For the text-containing cell, return its midpoint in [X, Y] coordinate format. 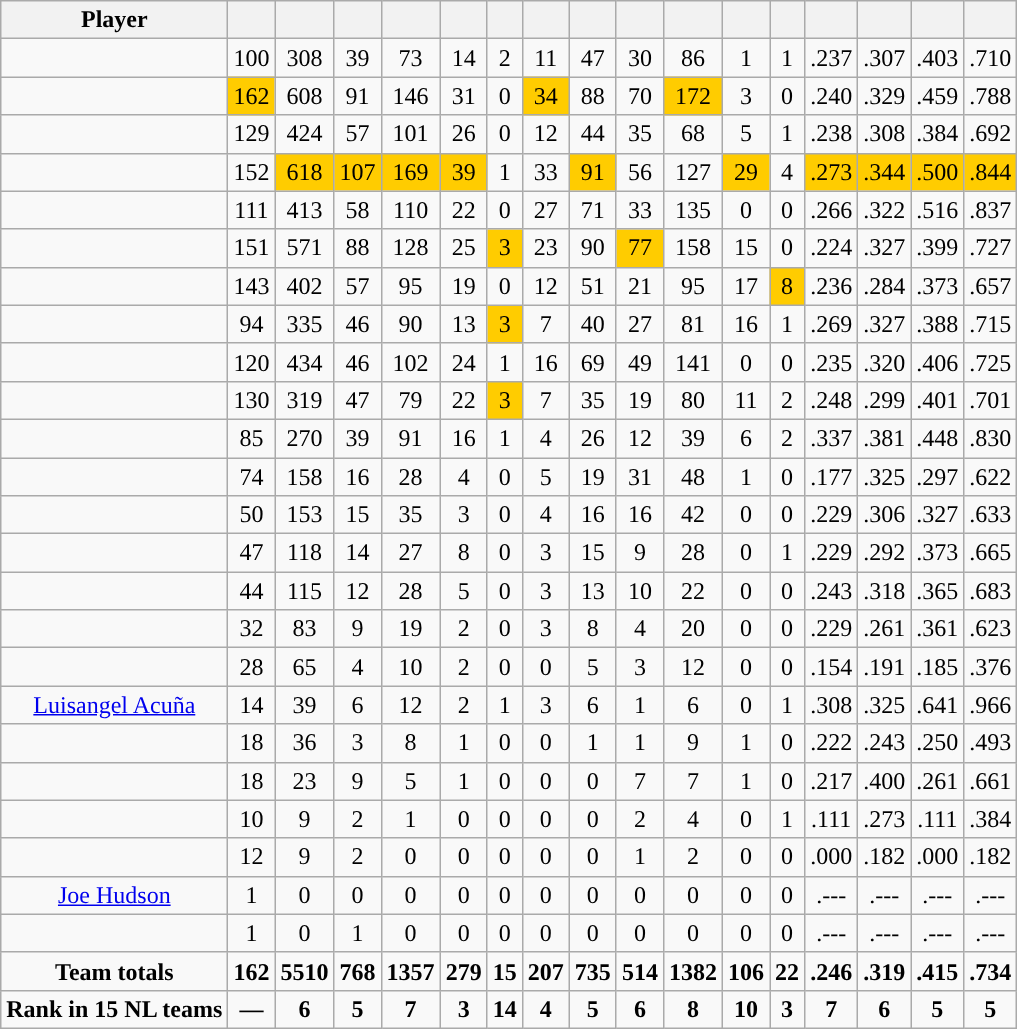
110 [410, 210]
169 [410, 172]
.493 [990, 743]
.269 [832, 324]
.459 [938, 96]
135 [692, 210]
50 [252, 515]
Player [114, 20]
.661 [990, 781]
.329 [884, 96]
172 [692, 96]
.641 [938, 705]
130 [252, 400]
.401 [938, 400]
115 [304, 591]
.246 [832, 971]
30 [640, 58]
107 [358, 172]
.683 [990, 591]
.307 [884, 58]
83 [304, 629]
768 [358, 971]
25 [464, 248]
434 [304, 362]
.734 [990, 971]
.622 [990, 477]
.361 [938, 629]
34 [546, 96]
.500 [938, 172]
.299 [884, 400]
.185 [938, 667]
141 [692, 362]
70 [640, 96]
.381 [884, 438]
308 [304, 58]
.710 [990, 58]
.448 [938, 438]
.657 [990, 286]
Luisangel Acuña [114, 705]
.235 [832, 362]
.633 [990, 515]
128 [410, 248]
5510 [304, 971]
.318 [884, 591]
279 [464, 971]
21 [640, 286]
.415 [938, 971]
.701 [990, 400]
207 [546, 971]
73 [410, 58]
.284 [884, 286]
.727 [990, 248]
51 [592, 286]
17 [746, 286]
36 [304, 743]
143 [252, 286]
1382 [692, 971]
.222 [832, 743]
56 [640, 172]
32 [252, 629]
74 [252, 477]
77 [640, 248]
.337 [832, 438]
.236 [832, 286]
65 [304, 667]
424 [304, 134]
.248 [832, 400]
102 [410, 362]
24 [464, 362]
Rank in 15 NL teams [114, 1009]
20 [692, 629]
.516 [938, 210]
129 [252, 134]
152 [252, 172]
.154 [832, 667]
.376 [990, 667]
81 [692, 324]
.403 [938, 58]
94 [252, 324]
Joe Hudson [114, 895]
.400 [884, 781]
86 [692, 58]
100 [252, 58]
85 [252, 438]
.191 [884, 667]
.406 [938, 362]
.319 [884, 971]
.788 [990, 96]
571 [304, 248]
735 [592, 971]
118 [304, 553]
.665 [990, 553]
.297 [938, 477]
.250 [938, 743]
.322 [884, 210]
.224 [832, 248]
.830 [990, 438]
270 [304, 438]
42 [692, 515]
101 [410, 134]
.237 [832, 58]
127 [692, 172]
618 [304, 172]
514 [640, 971]
.388 [938, 324]
.292 [884, 553]
1357 [410, 971]
— [252, 1009]
.623 [990, 629]
153 [304, 515]
.238 [832, 134]
.177 [832, 477]
.306 [884, 515]
.320 [884, 362]
.692 [990, 134]
.240 [832, 96]
68 [692, 134]
111 [252, 210]
.966 [990, 705]
106 [746, 971]
.844 [990, 172]
.365 [938, 591]
29 [746, 172]
413 [304, 210]
.266 [832, 210]
120 [252, 362]
79 [410, 400]
71 [592, 210]
69 [592, 362]
319 [304, 400]
.217 [832, 781]
.725 [990, 362]
40 [592, 324]
49 [640, 362]
Team totals [114, 971]
80 [692, 400]
608 [304, 96]
.344 [884, 172]
.715 [990, 324]
335 [304, 324]
146 [410, 96]
151 [252, 248]
402 [304, 286]
48 [692, 477]
58 [358, 210]
.837 [990, 210]
.399 [938, 248]
